Scan for the cell matching the given text and deliver its [x, y] coordinate at center. 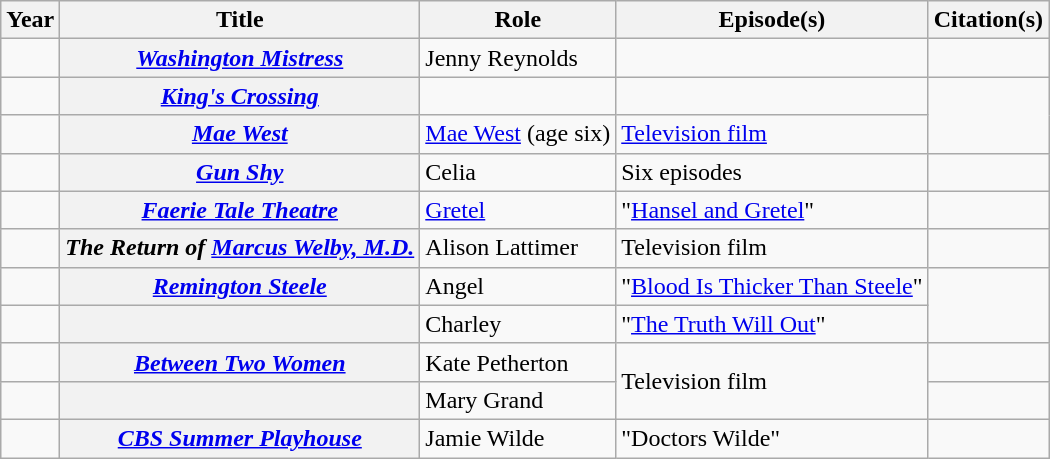
Gun Shy [240, 172]
Kate Petherton [518, 362]
The Return of Marcus Welby, M.D. [240, 248]
King's Crossing [240, 96]
Title [240, 20]
Angel [518, 286]
Mae West (age six) [518, 134]
Alison Lattimer [518, 248]
Mary Grand [518, 400]
Citation(s) [988, 20]
Jamie Wilde [518, 438]
Washington Mistress [240, 58]
Remington Steele [240, 286]
CBS Summer Playhouse [240, 438]
Celia [518, 172]
Episode(s) [772, 20]
Mae West [240, 134]
"The Truth Will Out" [772, 324]
Charley [518, 324]
Faerie Tale Theatre [240, 210]
Gretel [518, 210]
"Blood Is Thicker Than Steele" [772, 286]
Six episodes [772, 172]
Jenny Reynolds [518, 58]
Year [30, 20]
"Hansel and Gretel" [772, 210]
"Doctors Wilde" [772, 438]
Role [518, 20]
Between Two Women [240, 362]
